Determine the [X, Y] coordinate at the center of the cell enclosing the given text.  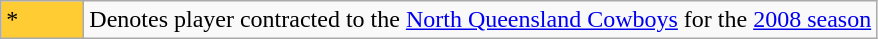
* [42, 20]
Denotes player contracted to the North Queensland Cowboys for the 2008 season [480, 20]
